Determine the (x, y) coordinate at the center of the cell enclosing the given text.  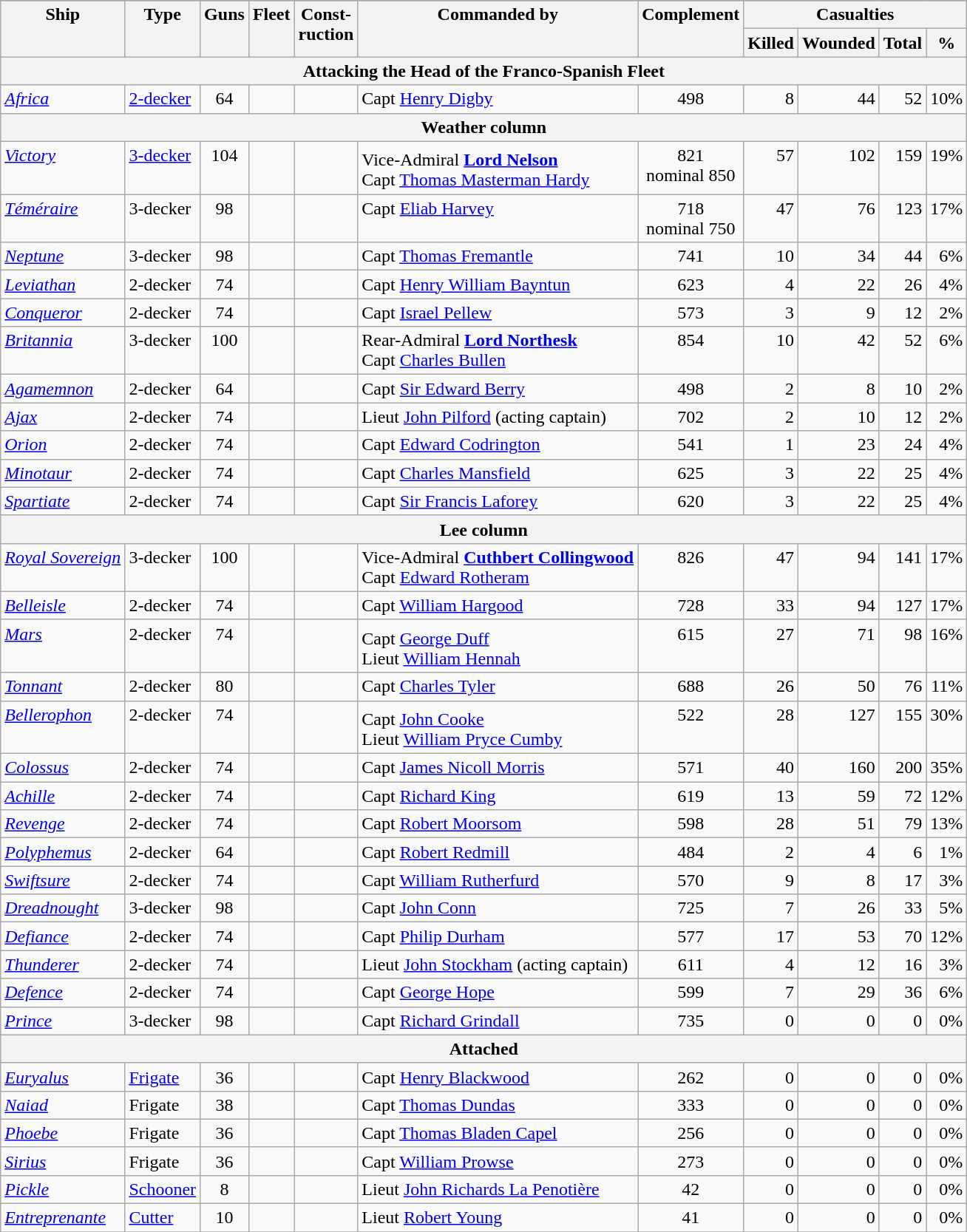
741 (691, 256)
19% (946, 168)
141 (903, 568)
Capt Richard Grindall (498, 1021)
Attacking the Head of the Franco-Spanish Fleet (483, 71)
Weather column (483, 127)
Schooner (163, 1190)
Attached (483, 1049)
Capt Philip Durham (498, 936)
522 (691, 727)
1% (946, 852)
80 (225, 687)
50 (838, 687)
718nominal 750 (691, 219)
13% (946, 824)
Guns (225, 29)
821nominal 850 (691, 168)
273 (691, 1161)
541 (691, 445)
Agamemnon (63, 389)
51 (838, 824)
619 (691, 796)
725 (691, 908)
Neptune (63, 256)
Mars (63, 646)
16% (946, 646)
16 (903, 964)
Thunderer (63, 964)
623 (691, 285)
Lieut John Stockham (acting captain) (498, 964)
Capt Sir Edward Berry (498, 389)
40 (771, 768)
Capt William Rutherfurd (498, 880)
Achille (63, 796)
Entreprenante (63, 1218)
728 (691, 605)
Lieut Robert Young (498, 1218)
5% (946, 908)
Wounded (838, 43)
599 (691, 993)
Const-ruction (326, 29)
155 (903, 727)
598 (691, 824)
Leviathan (63, 285)
256 (691, 1133)
11% (946, 687)
Capt John Conn (498, 908)
Minotaur (63, 473)
688 (691, 687)
Capt Henry William Bayntun (498, 285)
Lieut John Pilford (acting captain) (498, 417)
625 (691, 473)
27 (771, 646)
Casualties (855, 15)
Orion (63, 445)
Conqueror (63, 313)
Ship (63, 29)
57 (771, 168)
573 (691, 313)
571 (691, 768)
53 (838, 936)
123 (903, 219)
24 (903, 445)
Capt Thomas Bladen Capel (498, 1133)
200 (903, 768)
Pickle (63, 1190)
Revenge (63, 824)
Sirius (63, 1161)
Capt Thomas Fremantle (498, 256)
34 (838, 256)
Ajax (63, 417)
333 (691, 1105)
Capt John Cooke Lieut William Pryce Cumby (498, 727)
702 (691, 417)
Complement (691, 29)
10% (946, 99)
Capt Charles Mansfield (498, 473)
% (946, 43)
Lieut John Richards La Penotière (498, 1190)
6 (903, 852)
Capt Israel Pellew (498, 313)
Tonnant (63, 687)
Fleet (271, 29)
Total (903, 43)
484 (691, 852)
Téméraire (63, 219)
Cutter (163, 1218)
Capt William Hargood (498, 605)
Naiad (63, 1105)
160 (838, 768)
Swiftsure (63, 880)
Capt Robert Redmill (498, 852)
826 (691, 568)
Lee column (483, 529)
102 (838, 168)
620 (691, 501)
Bellerophon (63, 727)
Vice-Admiral Cuthbert Collingwood Capt Edward Rotheram (498, 568)
Capt Henry Blackwood (498, 1077)
Colossus (63, 768)
Capt William Prowse (498, 1161)
59 (838, 796)
71 (838, 646)
577 (691, 936)
Capt Eliab Harvey (498, 219)
Capt Henry Digby (498, 99)
Belleisle (63, 605)
Euryalus (63, 1077)
Defiance (63, 936)
615 (691, 646)
Dreadnought (63, 908)
735 (691, 1021)
Victory (63, 168)
79 (903, 824)
1 (771, 445)
Capt Robert Moorsom (498, 824)
104 (225, 168)
Killed (771, 43)
23 (838, 445)
Phoebe (63, 1133)
35% (946, 768)
Prince (63, 1021)
Capt Edward Codrington (498, 445)
Capt Thomas Dundas (498, 1105)
262 (691, 1077)
Capt Charles Tyler (498, 687)
38 (225, 1105)
159 (903, 168)
Capt George Hope (498, 993)
Africa (63, 99)
Spartiate (63, 501)
Capt Richard King (498, 796)
29 (838, 993)
Rear-Admiral Lord Northesk Capt Charles Bullen (498, 350)
854 (691, 350)
41 (691, 1218)
Commanded by (498, 29)
13 (771, 796)
Type (163, 29)
Capt James Nicoll Morris (498, 768)
Defence (63, 993)
72 (903, 796)
Capt George Duff Lieut William Hennah (498, 646)
570 (691, 880)
Polyphemus (63, 852)
611 (691, 964)
Britannia (63, 350)
Royal Sovereign (63, 568)
30% (946, 727)
Vice-Admiral Lord NelsonCapt Thomas Masterman Hardy (498, 168)
70 (903, 936)
Capt Sir Francis Laforey (498, 501)
